Return (x, y) of the center of cell containing provided text 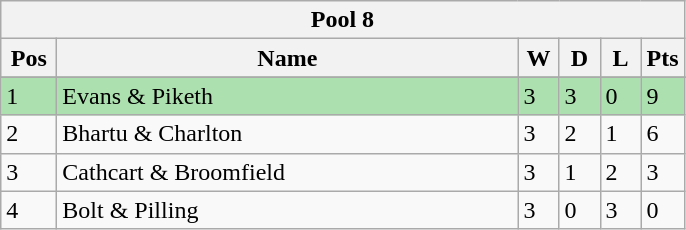
Cathcart & Broomfield (288, 172)
Bolt & Pilling (288, 210)
W (538, 58)
4 (29, 210)
Pts (662, 58)
L (620, 58)
6 (662, 134)
Evans & Piketh (288, 96)
Name (288, 58)
9 (662, 96)
Pos (29, 58)
Bhartu & Charlton (288, 134)
D (580, 58)
Pool 8 (342, 20)
